Locate the cell with the specified text and output its (x, y) center coordinate. 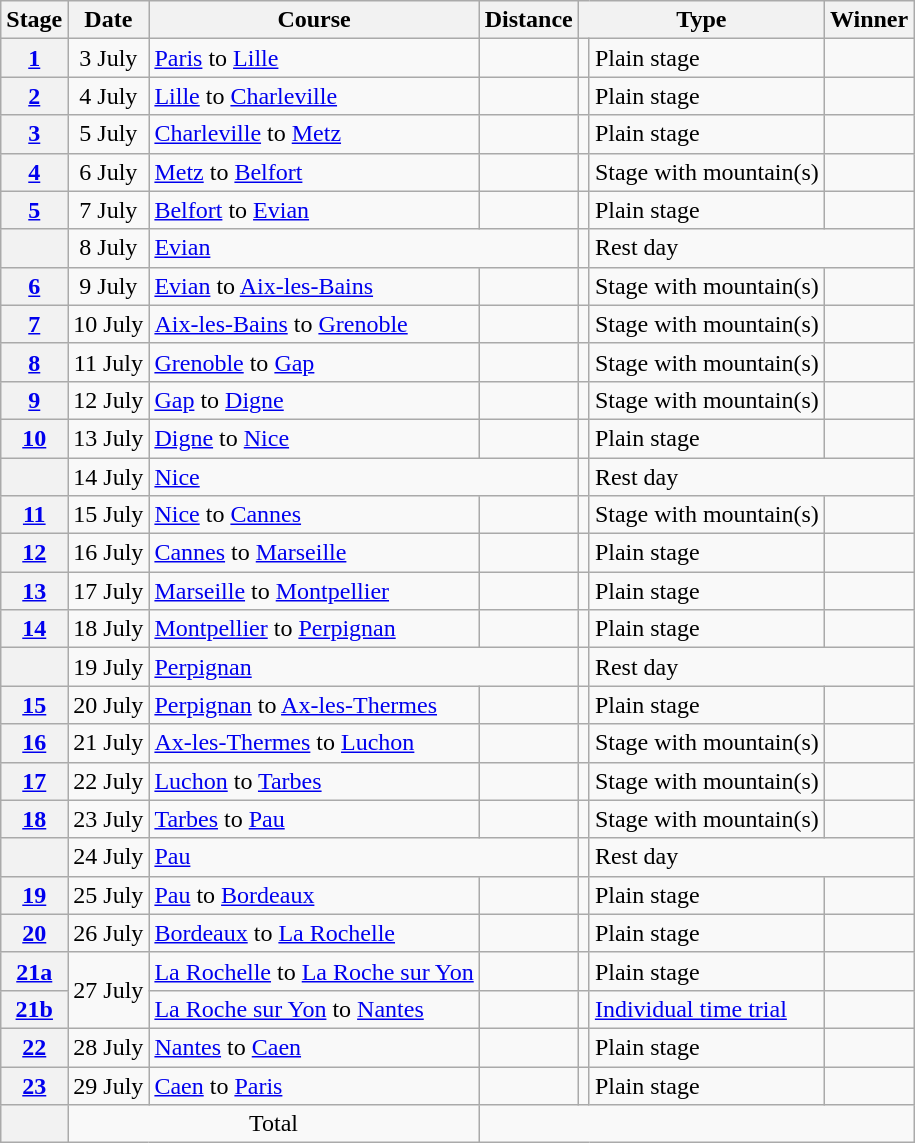
24 July (108, 857)
9 July (108, 286)
Belfort to Evian (314, 210)
Stage (34, 20)
Pau to Bordeaux (314, 895)
17 (34, 781)
Montpellier to Perpignan (314, 629)
Evian (364, 248)
Nice (364, 477)
20 July (108, 705)
Ax-les-Thermes to Luchon (314, 743)
16 July (108, 553)
28 July (108, 1047)
12 July (108, 400)
2 (34, 96)
Digne to Nice (314, 438)
19 (34, 895)
Pau (364, 857)
Luchon to Tarbes (314, 781)
23 July (108, 819)
22 (34, 1047)
14 (34, 629)
Tarbes to Pau (314, 819)
Gap to Digne (314, 400)
13 July (108, 438)
23 (34, 1085)
Lille to Charleville (314, 96)
18 July (108, 629)
10 (34, 438)
3 July (108, 58)
8 (34, 362)
25 July (108, 895)
Cannes to Marseille (314, 553)
1 (34, 58)
12 (34, 553)
13 (34, 591)
6 (34, 286)
Date (108, 20)
5 (34, 210)
Marseille to Montpellier (314, 591)
6 July (108, 172)
4 (34, 172)
21a (34, 971)
Caen to Paris (314, 1085)
27 July (108, 990)
Winner (868, 20)
10 July (108, 324)
8 July (108, 248)
Grenoble to Gap (314, 362)
Individual time trial (706, 1009)
17 July (108, 591)
La Rochelle to La Roche sur Yon (314, 971)
7 (34, 324)
Distance (528, 20)
5 July (108, 134)
Charleville to Metz (314, 134)
19 July (108, 667)
3 (34, 134)
Total (274, 1124)
15 July (108, 515)
22 July (108, 781)
Nice to Cannes (314, 515)
16 (34, 743)
15 (34, 705)
21 July (108, 743)
Type (701, 20)
20 (34, 933)
11 July (108, 362)
Paris to Lille (314, 58)
Perpignan to Ax-les-Thermes (314, 705)
14 July (108, 477)
La Roche sur Yon to Nantes (314, 1009)
29 July (108, 1085)
18 (34, 819)
26 July (108, 933)
Bordeaux to La Rochelle (314, 933)
4 July (108, 96)
9 (34, 400)
Perpignan (364, 667)
Aix-les-Bains to Grenoble (314, 324)
21b (34, 1009)
11 (34, 515)
Nantes to Caen (314, 1047)
Evian to Aix-les-Bains (314, 286)
Metz to Belfort (314, 172)
7 July (108, 210)
Course (314, 20)
